Search for the cell housing the specified text and yield its (X, Y) center coordinate. 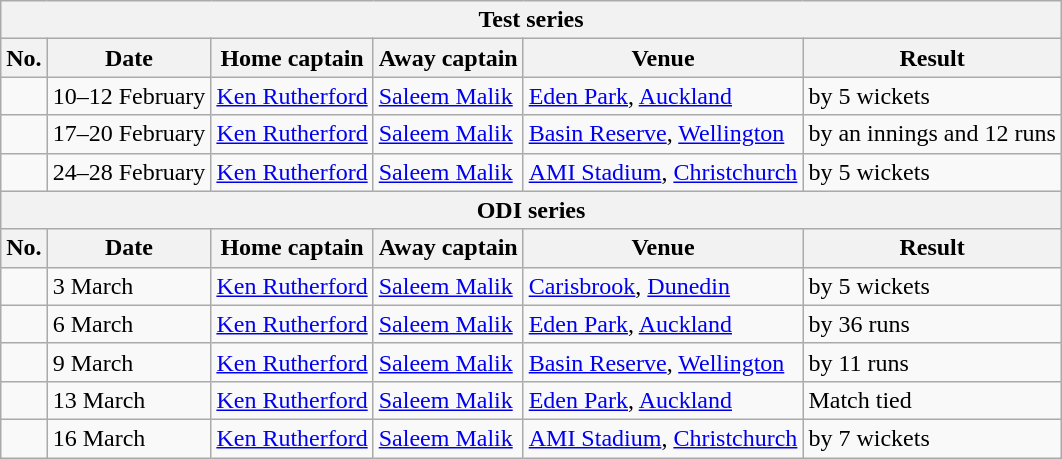
3 March (129, 286)
by 11 runs (932, 362)
13 March (129, 400)
Test series (532, 20)
9 March (129, 362)
Match tied (932, 400)
17–20 February (129, 134)
Carisbrook, Dunedin (663, 286)
by 36 runs (932, 324)
by an innings and 12 runs (932, 134)
6 March (129, 324)
ODI series (532, 210)
10–12 February (129, 96)
24–28 February (129, 172)
16 March (129, 438)
by 7 wickets (932, 438)
